Scan for the cell matching the given text and deliver its [X, Y] coordinate at center. 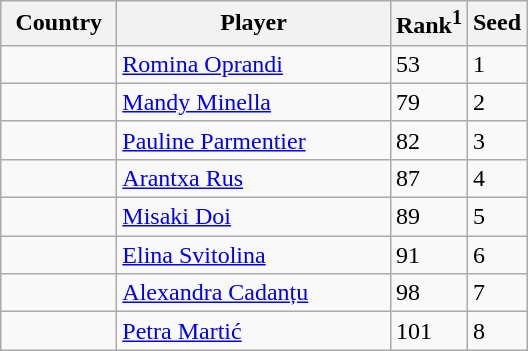
79 [428, 102]
Arantxa Rus [254, 178]
Elina Svitolina [254, 255]
Alexandra Cadanțu [254, 293]
8 [496, 331]
Seed [496, 24]
5 [496, 217]
Pauline Parmentier [254, 140]
6 [496, 255]
101 [428, 331]
98 [428, 293]
Country [59, 24]
2 [496, 102]
82 [428, 140]
1 [496, 64]
3 [496, 140]
Misaki Doi [254, 217]
4 [496, 178]
7 [496, 293]
Player [254, 24]
Romina Oprandi [254, 64]
Petra Martić [254, 331]
Mandy Minella [254, 102]
91 [428, 255]
Rank1 [428, 24]
89 [428, 217]
87 [428, 178]
53 [428, 64]
